Pinpoint the cell where the given text exists, returning its (x, y) midpoint coordinate. 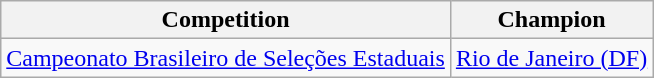
Rio de Janeiro (DF) (551, 58)
Competition (226, 20)
Campeonato Brasileiro de Seleções Estaduais (226, 58)
Champion (551, 20)
